Pinpoint the cell where the given text exists, returning its (x, y) midpoint coordinate. 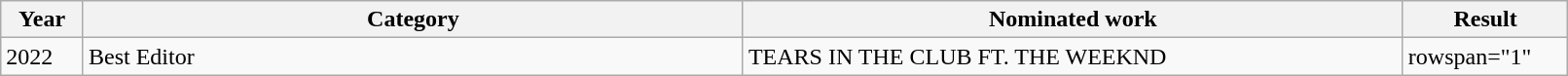
Category (413, 19)
Best Editor (413, 57)
2022 (43, 57)
Result (1485, 19)
TEARS IN THE CLUB FT. THE WEEKND (1073, 57)
Year (43, 19)
Nominated work (1073, 19)
rowspan="1" (1485, 57)
